Detect which cell encompasses the target text, then output its (X, Y) center coordinate. 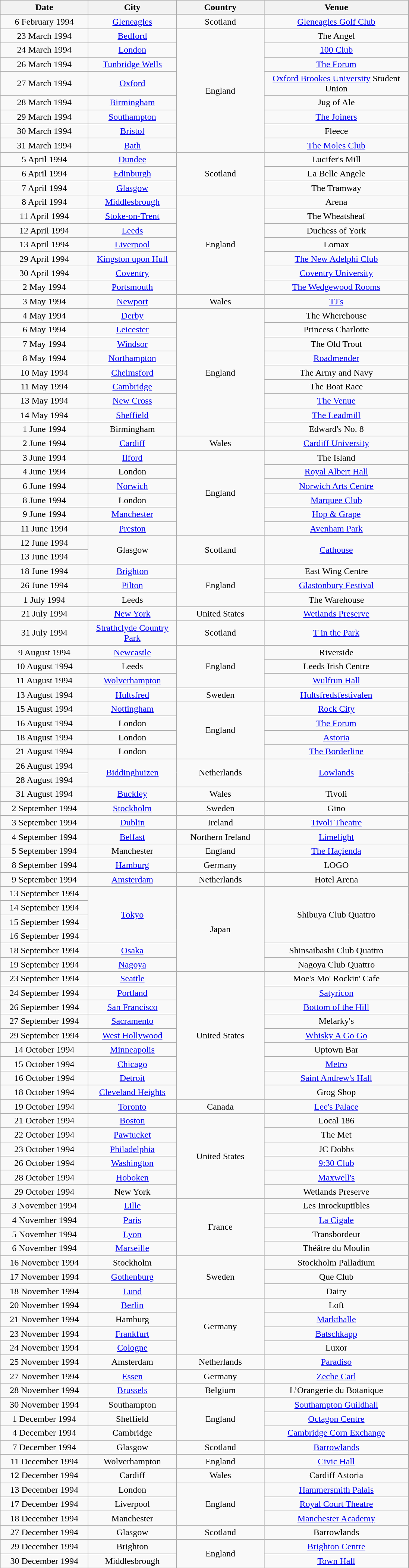
Southampton Guildhall (336, 1405)
Northampton (132, 358)
Riverside (336, 652)
Pawtucket (132, 1135)
Biddinghuizen (132, 773)
24 March 1994 (44, 50)
Royal Albert Hall (336, 472)
Oxford Brookes University Student Union (336, 84)
27 September 1994 (44, 1021)
La Belle Angele (336, 173)
6 February 1994 (44, 22)
Nagoya Club Quattro (336, 965)
31 March 1994 (44, 145)
2 May 1994 (44, 287)
Marquee Club (336, 500)
Shinsaibashi Club Quattro (336, 950)
Kingston upon Hull (132, 259)
Berlin (132, 1305)
Théâtre du Moulin (336, 1248)
Arena (336, 202)
Brighton Centre (336, 1546)
Dublin (132, 822)
1 December 1994 (44, 1419)
Strathclyde Country Park (132, 633)
Chelmsford (132, 372)
Coventry University (336, 273)
17 November 1994 (44, 1277)
Lomax (336, 245)
18 November 1994 (44, 1291)
13 September 1994 (44, 894)
5 November 1994 (44, 1234)
14 September 1994 (44, 908)
Bedford (132, 36)
21 July 1994 (44, 614)
13 December 1994 (44, 1490)
San Francisco (132, 1007)
Octagon Centre (336, 1419)
Transbordeur (336, 1234)
13 April 1994 (44, 245)
Jug of Ale (336, 103)
18 December 1994 (44, 1518)
Princess Charlotte (336, 330)
Norwich Arts Centre (336, 486)
28 August 1994 (44, 780)
18 September 1994 (44, 950)
Cologne (132, 1348)
4 May 1994 (44, 316)
8 June 1994 (44, 500)
8 September 1994 (44, 865)
Ilford (132, 458)
Dundee (132, 159)
9 September 1994 (44, 879)
29 April 1994 (44, 259)
New Cross (132, 401)
24 September 1994 (44, 993)
Norwich (132, 486)
Pilton (132, 585)
Stoke-on-Trent (132, 216)
Rock City (336, 709)
26 October 1994 (44, 1163)
Local 186 (336, 1121)
Buckley (132, 794)
Portsmouth (132, 287)
30 November 1994 (44, 1405)
3 May 1994 (44, 301)
City (132, 7)
Belgium (220, 1390)
28 March 1994 (44, 103)
Gleneagles Golf Club (336, 22)
Derby (132, 316)
Melarky's (336, 1021)
The Met (336, 1135)
21 August 1994 (44, 752)
22 October 1994 (44, 1135)
Grog Shop (336, 1092)
Royal Court Theatre (336, 1504)
Coventry (132, 273)
Brussels (132, 1390)
Shibuya Club Quattro (336, 915)
The Wedgewood Rooms (336, 287)
Que Club (336, 1277)
The Army and Navy (336, 372)
LOGO (336, 865)
1 July 1994 (44, 599)
Canada (220, 1107)
10 August 1994 (44, 667)
23 October 1994 (44, 1149)
30 March 1994 (44, 131)
27 March 1994 (44, 84)
The Moles Club (336, 145)
Cleveland Heights (132, 1092)
100 Club (336, 50)
Portland (132, 993)
Moe's Mo' Rockin' Cafe (336, 979)
15 August 1994 (44, 709)
19 October 1994 (44, 1107)
The Boat Race (336, 386)
6 November 1994 (44, 1248)
4 November 1994 (44, 1220)
4 September 1994 (44, 837)
8 May 1994 (44, 358)
Gothenburg (132, 1277)
29 December 1994 (44, 1546)
Whisky A Go Go (336, 1035)
Windsor (132, 344)
Newport (132, 301)
L’Orangerie du Botanique (336, 1390)
Toronto (132, 1107)
Hultsfred (132, 695)
21 November 1994 (44, 1319)
East Wing Centre (336, 571)
18 June 1994 (44, 571)
The Haçienda (336, 851)
Loft (336, 1305)
The Angel (336, 36)
15 September 1994 (44, 922)
Town Hall (336, 1561)
11 June 1994 (44, 529)
Hoboken (132, 1177)
21 October 1994 (44, 1121)
Venue (336, 7)
Duchess of York (336, 231)
The Old Trout (336, 344)
Dairy (336, 1291)
13 May 1994 (44, 401)
Newcastle (132, 652)
6 April 1994 (44, 173)
Paris (132, 1220)
Essen (132, 1376)
9 June 1994 (44, 514)
Les Inrockuptibles (336, 1206)
Japan (220, 929)
Metro (336, 1064)
Seattle (132, 979)
Lille (132, 1206)
7 April 1994 (44, 188)
28 October 1994 (44, 1177)
Osaka (132, 950)
15 October 1994 (44, 1064)
Leicester (132, 330)
Tivoli Theatre (336, 822)
Stockholm Palladium (336, 1263)
12 December 1994 (44, 1476)
30 December 1994 (44, 1561)
Maxwell's (336, 1177)
Frankfurt (132, 1333)
20 November 1994 (44, 1305)
Sacramento (132, 1021)
Gino (336, 808)
The Warehouse (336, 599)
25 November 1994 (44, 1362)
23 March 1994 (44, 36)
The New Adelphi Club (336, 259)
Edinburgh (132, 173)
29 October 1994 (44, 1192)
Tunbridge Wells (132, 64)
The Wherehouse (336, 316)
Marseille (132, 1248)
3 November 1994 (44, 1206)
Limelight (336, 837)
Cathouse (336, 550)
13 June 1994 (44, 557)
Hammersmith Palais (336, 1490)
Astoria (336, 737)
Ireland (220, 822)
26 March 1994 (44, 64)
23 September 1994 (44, 979)
Luxor (336, 1348)
Edward's No. 8 (336, 429)
6 June 1994 (44, 486)
2 September 1994 (44, 808)
18 October 1994 (44, 1092)
Batschkapp (336, 1333)
31 August 1994 (44, 794)
13 August 1994 (44, 695)
1 June 1994 (44, 429)
Washington (132, 1163)
The Venue (336, 401)
26 August 1994 (44, 766)
16 August 1994 (44, 723)
9:30 Club (336, 1163)
Tivoli (336, 794)
Lyon (132, 1234)
Zeche Carl (336, 1376)
Markthalle (336, 1319)
4 June 1994 (44, 472)
Fleece (336, 131)
Boston (132, 1121)
Belfast (132, 837)
The Joiners (336, 117)
Leeds Irish Centre (336, 667)
Glastonbury Festival (336, 585)
5 September 1994 (44, 851)
Roadmender (336, 358)
2 June 1994 (44, 443)
31 July 1994 (44, 633)
Avenham Park (336, 529)
27 December 1994 (44, 1532)
11 May 1994 (44, 386)
Manchester Academy (336, 1518)
7 December 1994 (44, 1447)
Bottom of the Hill (336, 1007)
16 October 1994 (44, 1078)
Lee's Palace (336, 1107)
Uptown Bar (336, 1050)
The Island (336, 458)
Cambridge Corn Exchange (336, 1433)
Gleneagles (132, 22)
Nagoya (132, 965)
14 October 1994 (44, 1050)
24 November 1994 (44, 1348)
14 May 1994 (44, 415)
La Cigale (336, 1220)
5 April 1994 (44, 159)
11 December 1994 (44, 1461)
Hotel Arena (336, 879)
9 August 1994 (44, 652)
The Tramway (336, 188)
4 December 1994 (44, 1433)
The Borderline (336, 752)
29 September 1994 (44, 1035)
T in the Park (336, 633)
3 September 1994 (44, 822)
Tokyo (132, 915)
27 November 1994 (44, 1376)
7 May 1994 (44, 344)
8 April 1994 (44, 202)
16 November 1994 (44, 1263)
Satyricon (336, 993)
Cardiff Astoria (336, 1476)
30 April 1994 (44, 273)
Oxford (132, 84)
JC Dobbs (336, 1149)
26 June 1994 (44, 585)
Country (220, 7)
Civic Hall (336, 1461)
Cardiff University (336, 443)
Lucifer's Mill (336, 159)
Lowlands (336, 773)
The Wheatsheaf (336, 216)
Chicago (132, 1064)
10 May 1994 (44, 372)
Bristol (132, 131)
Saint Andrew's Hall (336, 1078)
26 September 1994 (44, 1007)
17 December 1994 (44, 1504)
3 June 1994 (44, 458)
Northern Ireland (220, 837)
16 September 1994 (44, 936)
12 April 1994 (44, 231)
Date (44, 7)
Bath (132, 145)
19 September 1994 (44, 965)
Wulfrun Hall (336, 681)
11 August 1994 (44, 681)
Preston (132, 529)
Detroit (132, 1078)
France (220, 1227)
Philadelphia (132, 1149)
West Hollywood (132, 1035)
Hultsfredsfestivalen (336, 695)
The Leadmill (336, 415)
28 November 1994 (44, 1390)
Minneapolis (132, 1050)
Nottingham (132, 709)
29 March 1994 (44, 117)
Paradiso (336, 1362)
18 August 1994 (44, 737)
Hop & Grape (336, 514)
6 May 1994 (44, 330)
Lund (132, 1291)
23 November 1994 (44, 1333)
12 June 1994 (44, 543)
11 April 1994 (44, 216)
TJ's (336, 301)
